Output the [X, Y] coordinate of the center of the cell containing the given text.  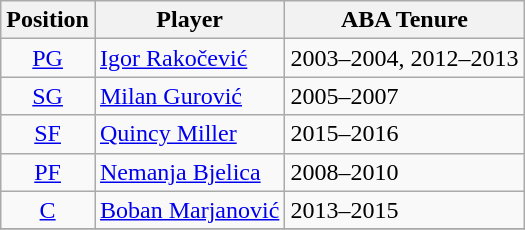
PF [48, 172]
Position [48, 20]
Boban Marjanović [189, 210]
2013–2015 [404, 210]
Igor Rakočević [189, 58]
SF [48, 134]
Nemanja Bjelica [189, 172]
Player [189, 20]
2015–2016 [404, 134]
C [48, 210]
2003–2004, 2012–2013 [404, 58]
ABA Tenure [404, 20]
SG [48, 96]
2008–2010 [404, 172]
2005–2007 [404, 96]
PG [48, 58]
Quincy Miller [189, 134]
Milan Gurović [189, 96]
